Determine the (x, y) coordinate at the center of the cell enclosing the given text.  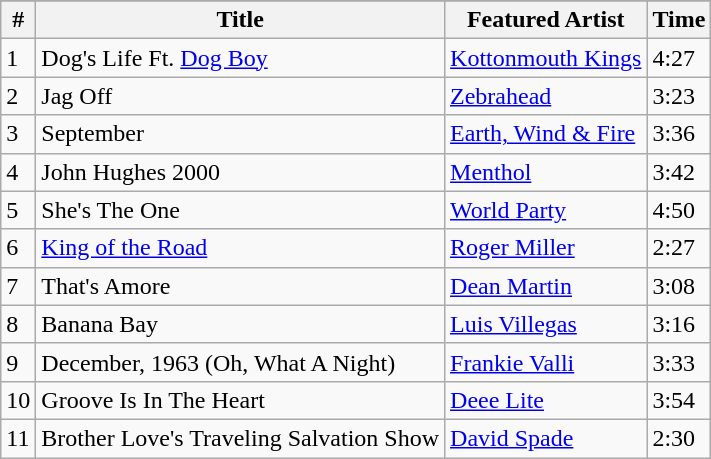
Kottonmouth Kings (546, 58)
4:27 (679, 58)
Zebrahead (546, 96)
David Spade (546, 438)
World Party (546, 210)
3:16 (679, 324)
4:50 (679, 210)
4 (18, 172)
3:36 (679, 134)
Title (240, 20)
3:08 (679, 286)
Featured Artist (546, 20)
That's Amore (240, 286)
Time (679, 20)
Banana Bay (240, 324)
Luis Villegas (546, 324)
Dean Martin (546, 286)
September (240, 134)
3:23 (679, 96)
3:33 (679, 362)
Earth, Wind & Fire (546, 134)
10 (18, 400)
1 (18, 58)
8 (18, 324)
Roger Miller (546, 248)
2:30 (679, 438)
2:27 (679, 248)
2 (18, 96)
9 (18, 362)
King of the Road (240, 248)
She's The One (240, 210)
3:54 (679, 400)
3:42 (679, 172)
Frankie Valli (546, 362)
John Hughes 2000 (240, 172)
Deee Lite (546, 400)
Dog's Life Ft. Dog Boy (240, 58)
Jag Off (240, 96)
6 (18, 248)
Groove Is In The Heart (240, 400)
3 (18, 134)
11 (18, 438)
December, 1963 (Oh, What A Night) (240, 362)
# (18, 20)
5 (18, 210)
Brother Love's Traveling Salvation Show (240, 438)
7 (18, 286)
Menthol (546, 172)
